Detect which cell encompasses the target text, then output its (x, y) center coordinate. 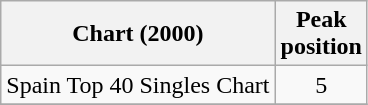
Chart (2000) (138, 34)
Spain Top 40 Singles Chart (138, 85)
5 (321, 85)
Peakposition (321, 34)
